Extract the [X, Y] coordinate from the center of the cell holding the provided text.  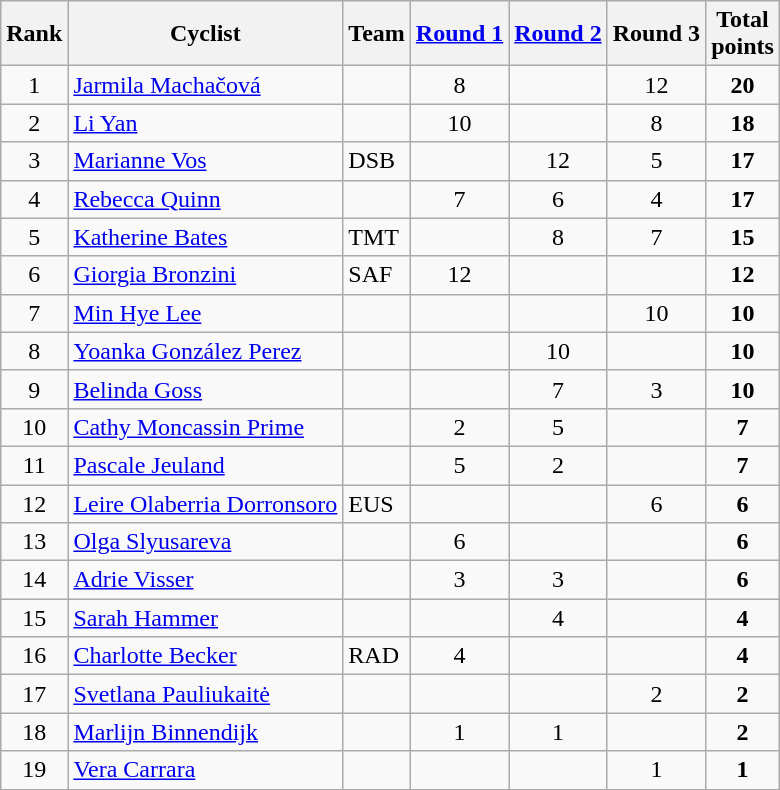
Olga Slyusareva [206, 542]
Rebecca Quinn [206, 199]
Svetlana Pauliukaitė [206, 694]
Cathy Moncassin Prime [206, 427]
Belinda Goss [206, 389]
SAF [377, 275]
Katherine Bates [206, 237]
Jarmila Machačová [206, 85]
Cyclist [206, 34]
Pascale Jeuland [206, 465]
11 [34, 465]
TMT [377, 237]
Round 3 [656, 34]
Round 1 [459, 34]
Team [377, 34]
Totalpoints [743, 34]
19 [34, 770]
Rank [34, 34]
Round 2 [558, 34]
Giorgia Bronzini [206, 275]
Charlotte Becker [206, 656]
13 [34, 542]
Sarah Hammer [206, 618]
16 [34, 656]
Leire Olaberria Dorronsoro [206, 503]
20 [743, 85]
Marlijn Binnendijk [206, 732]
Li Yan [206, 123]
Adrie Visser [206, 580]
RAD [377, 656]
9 [34, 389]
DSB [377, 161]
14 [34, 580]
Vera Carrara [206, 770]
Marianne Vos [206, 161]
EUS [377, 503]
Min Hye Lee [206, 313]
Yoanka González Perez [206, 351]
